Determine the (X, Y) coordinate at the center of the cell enclosing the given text.  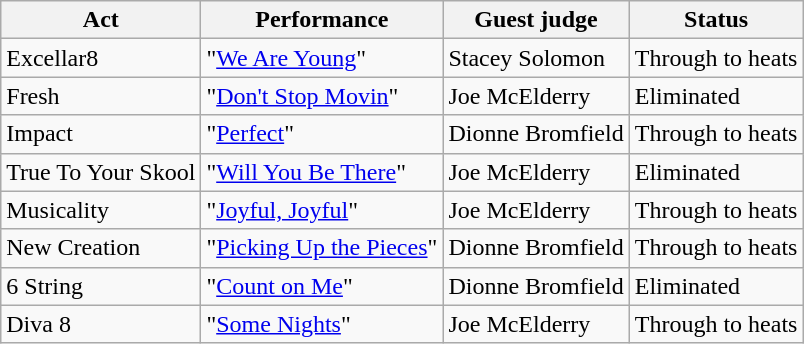
Act (101, 20)
Impact (101, 134)
New Creation (101, 248)
Musicality (101, 210)
Guest judge (536, 20)
"Joyful, Joyful" (322, 210)
Performance (322, 20)
Excellar8 (101, 58)
Status (716, 20)
"We Are Young" (322, 58)
"Some Nights" (322, 324)
"Perfect" (322, 134)
Fresh (101, 96)
Stacey Solomon (536, 58)
"Will You Be There" (322, 172)
"Don't Stop Movin" (322, 96)
True To Your Skool (101, 172)
"Count on Me" (322, 286)
Diva 8 (101, 324)
"Picking Up the Pieces" (322, 248)
6 String (101, 286)
